Extract the (X, Y) coordinate from the center of the cell holding the provided text.  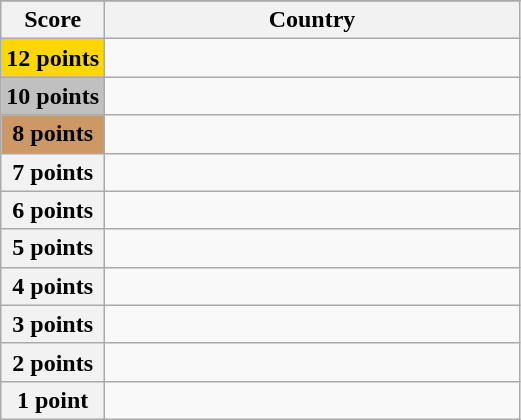
10 points (53, 96)
8 points (53, 134)
7 points (53, 172)
6 points (53, 210)
3 points (53, 324)
Country (312, 20)
2 points (53, 362)
12 points (53, 58)
5 points (53, 248)
Score (53, 20)
1 point (53, 400)
4 points (53, 286)
